Identify which cell holds the provided text, then report its (x, y) central coordinate. 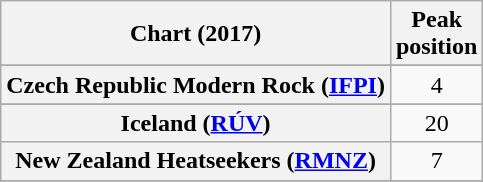
Czech Republic Modern Rock (IFPI) (196, 85)
New Zealand Heatseekers (RMNZ) (196, 161)
20 (436, 123)
Peak position (436, 34)
4 (436, 85)
Iceland (RÚV) (196, 123)
Chart (2017) (196, 34)
7 (436, 161)
